Detect which cell encompasses the target text, then output its (x, y) center coordinate. 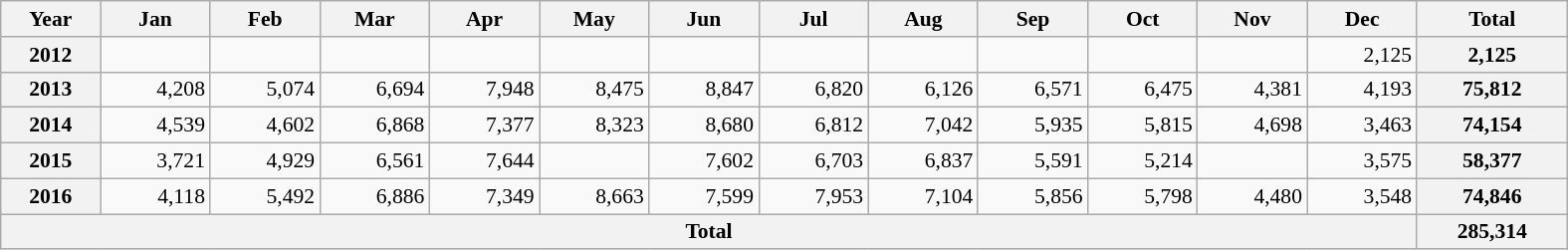
4,118 (155, 196)
4,539 (155, 125)
2016 (51, 196)
8,847 (704, 90)
4,381 (1252, 90)
2013 (51, 90)
2014 (51, 125)
6,561 (374, 161)
Mar (374, 19)
5,074 (265, 90)
Sep (1032, 19)
Aug (923, 19)
4,480 (1252, 196)
5,856 (1032, 196)
74,154 (1491, 125)
6,812 (813, 125)
Apr (484, 19)
6,571 (1032, 90)
6,475 (1143, 90)
8,663 (594, 196)
5,798 (1143, 196)
6,820 (813, 90)
7,948 (484, 90)
3,548 (1362, 196)
8,475 (594, 90)
6,886 (374, 196)
6,126 (923, 90)
58,377 (1491, 161)
285,314 (1491, 232)
7,602 (704, 161)
7,042 (923, 125)
Nov (1252, 19)
4,929 (265, 161)
5,214 (1143, 161)
8,680 (704, 125)
Oct (1143, 19)
4,602 (265, 125)
Jul (813, 19)
5,591 (1032, 161)
5,492 (265, 196)
Jun (704, 19)
8,323 (594, 125)
7,953 (813, 196)
6,837 (923, 161)
4,208 (155, 90)
6,694 (374, 90)
3,463 (1362, 125)
2012 (51, 55)
Year (51, 19)
7,599 (704, 196)
4,698 (1252, 125)
6,703 (813, 161)
Jan (155, 19)
4,193 (1362, 90)
6,868 (374, 125)
74,846 (1491, 196)
75,812 (1491, 90)
2015 (51, 161)
Dec (1362, 19)
7,349 (484, 196)
5,935 (1032, 125)
5,815 (1143, 125)
7,644 (484, 161)
3,575 (1362, 161)
7,377 (484, 125)
Feb (265, 19)
May (594, 19)
3,721 (155, 161)
7,104 (923, 196)
